From the cell containing the given text, extract its center point as [x, y] coordinate. 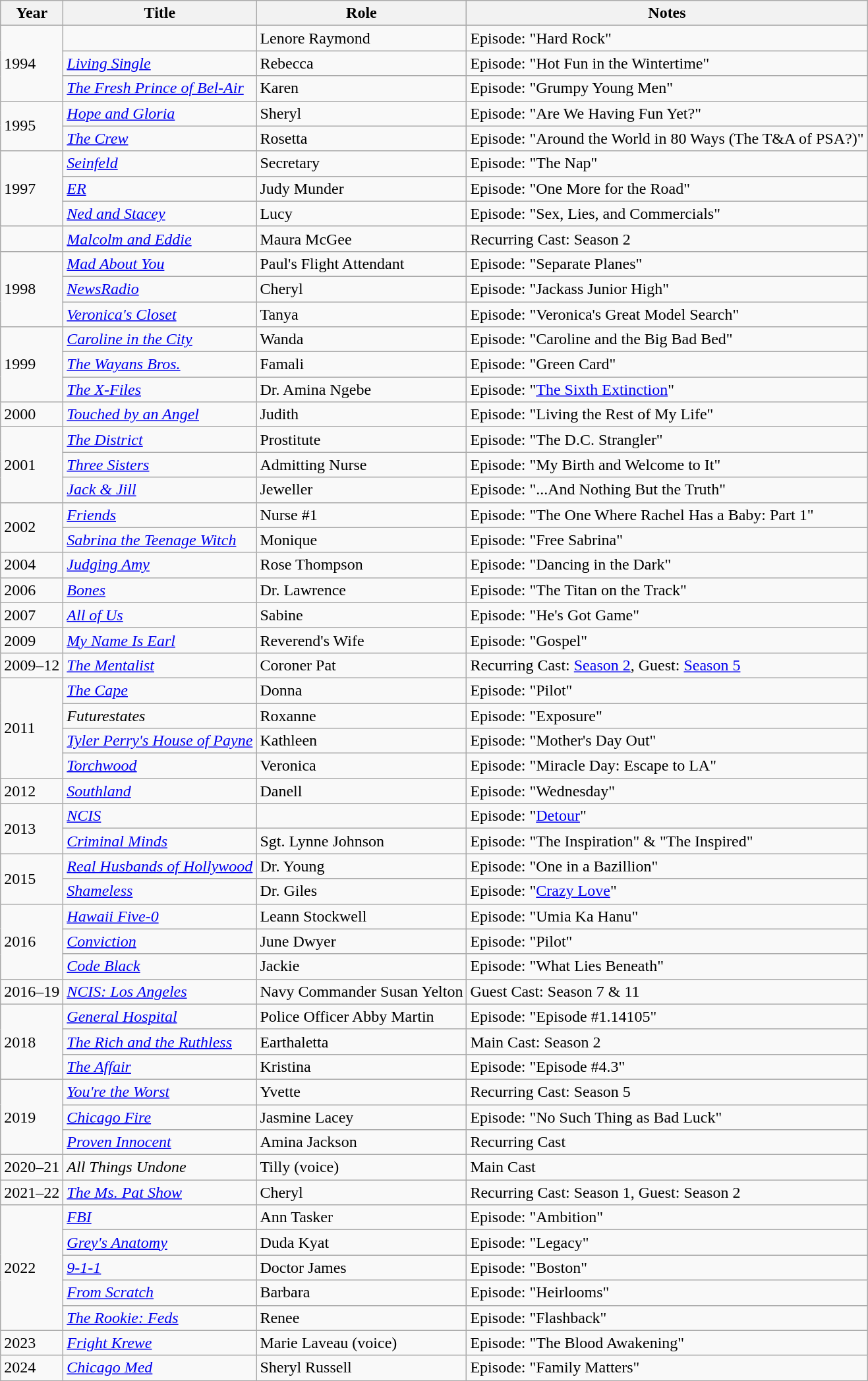
Notes [667, 13]
Sgt. Lynne Johnson [361, 841]
Admitting Nurse [361, 465]
Seinfeld [159, 163]
Episode: "My Birth and Welcome to It" [667, 465]
Marie Laveau (voice) [361, 1343]
Episode: "Miracle Day: Escape to LA" [667, 766]
Danell [361, 791]
Episode: "Umia Ka Hanu" [667, 916]
NCIS [159, 816]
Grey's Anatomy [159, 1243]
Friends [159, 515]
Judy Munder [361, 189]
Episode: "The Inspiration" & "The Inspired" [667, 841]
Episode: "Veronica's Great Model Search" [667, 314]
Sabine [361, 615]
NCIS: Los Angeles [159, 991]
Rebecca [361, 63]
June Dwyer [361, 941]
Paul's Flight Attendant [361, 264]
Episode: "Free Sabrina" [667, 540]
Nurse #1 [361, 515]
Futurestates [159, 715]
Role [361, 13]
Secretary [361, 163]
1994 [32, 63]
Jack & Jill [159, 490]
Rose Thompson [361, 565]
1999 [32, 365]
Sheryl [361, 113]
Karen [361, 88]
Sheryl Russell [361, 1368]
Episode: "Jackass Junior High" [667, 289]
2006 [32, 590]
The Crew [159, 138]
Roxanne [361, 715]
Guest Cast: Season 7 & 11 [667, 991]
2020–21 [32, 1167]
Episode: "Separate Planes" [667, 264]
Recurring Cast [667, 1142]
Episode: "Heirlooms" [667, 1293]
Coroner Pat [361, 665]
Episode: "Crazy Love" [667, 891]
The Ms. Pat Show [159, 1192]
Donna [361, 690]
2007 [32, 615]
Recurring Cast: Season 1, Guest: Season 2 [667, 1192]
Barbara [361, 1293]
Recurring Cast: Season 5 [667, 1092]
Episode: "Gospel" [667, 640]
Lucy [361, 214]
Episode: "Around the World in 80 Ways (The T&A of PSA?)" [667, 138]
Recurring Cast: Season 2 [667, 239]
Episode: "The Nap" [667, 163]
Kristina [361, 1067]
Southland [159, 791]
Episode: "Episode #1.14105" [667, 1016]
Monique [361, 540]
Episode: "Mother's Day Out" [667, 741]
Fright Krewe [159, 1343]
Police Officer Abby Martin [361, 1016]
2012 [32, 791]
Episode: "Living the Rest of My Life" [667, 415]
Rosetta [361, 138]
Episode: "The Blood Awakening" [667, 1343]
Caroline in the City [159, 339]
Episode: "The D.C. Strangler" [667, 440]
The District [159, 440]
My Name Is Earl [159, 640]
Judging Amy [159, 565]
Title [159, 13]
2022 [32, 1268]
2009 [32, 640]
Episode: "Sex, Lies, and Commercials" [667, 214]
The Rookie: Feds [159, 1318]
All of Us [159, 615]
Yvette [361, 1092]
Judith [361, 415]
Episode: "Exposure" [667, 715]
Navy Commander Susan Yelton [361, 991]
Three Sisters [159, 465]
Conviction [159, 941]
2001 [32, 465]
The Fresh Prince of Bel-Air [159, 88]
Episode: "He's Got Game" [667, 615]
Episode: "...And Nothing But the Truth" [667, 490]
Episode: "One in a Bazillion" [667, 866]
Hawaii Five-0 [159, 916]
Chicago Med [159, 1368]
From Scratch [159, 1293]
Jeweller [361, 490]
Torchwood [159, 766]
Episode: "Legacy" [667, 1243]
Episode: "What Lies Beneath" [667, 966]
The Mentalist [159, 665]
Real Husbands of Hollywood [159, 866]
2023 [32, 1343]
Lenore Raymond [361, 38]
Ann Tasker [361, 1218]
Episode: "Boston" [667, 1268]
Main Cast [667, 1167]
Touched by an Angel [159, 415]
The Cape [159, 690]
Veronica [361, 766]
Hope and Gloria [159, 113]
Episode: "Detour" [667, 816]
Duda Kyat [361, 1243]
Tilly (voice) [361, 1167]
Episode: "Green Card" [667, 365]
Episode: "Episode #4.3" [667, 1067]
Episode: "Hard Rock" [667, 38]
Amina Jackson [361, 1142]
Episode: "Family Matters" [667, 1368]
Living Single [159, 63]
Earthaletta [361, 1042]
Chicago Fire [159, 1117]
Year [32, 13]
1995 [32, 126]
Bones [159, 590]
2019 [32, 1117]
Tyler Perry's House of Payne [159, 741]
Episode: "Flashback" [667, 1318]
The X-Files [159, 390]
Renee [361, 1318]
Episode: "The Sixth Extinction" [667, 390]
Main Cast: Season 2 [667, 1042]
Episode: "Ambition" [667, 1218]
Kathleen [361, 741]
Episode: "Dancing in the Dark" [667, 565]
Mad About You [159, 264]
Episode: "No Such Thing as Bad Luck" [667, 1117]
Episode: "The One Where Rachel Has a Baby: Part 1" [667, 515]
2013 [32, 829]
2000 [32, 415]
Famali [361, 365]
2004 [32, 565]
2016–19 [32, 991]
Episode: "Hot Fun in the Wintertime" [667, 63]
Doctor James [361, 1268]
General Hospital [159, 1016]
Dr. Young [361, 866]
1998 [32, 289]
FBI [159, 1218]
2011 [32, 728]
Episode: "One More for the Road" [667, 189]
Criminal Minds [159, 841]
Reverend's Wife [361, 640]
NewsRadio [159, 289]
The Affair [159, 1067]
2024 [32, 1368]
Episode: "Caroline and the Big Bad Bed" [667, 339]
Episode: "Wednesday" [667, 791]
Episode: "The Titan on the Track" [667, 590]
2015 [32, 879]
Recurring Cast: Season 2, Guest: Season 5 [667, 665]
Tanya [361, 314]
Veronica's Closet [159, 314]
2021–22 [32, 1192]
All Things Undone [159, 1167]
Dr. Giles [361, 891]
Jasmine Lacey [361, 1117]
Episode: "Grumpy Young Men" [667, 88]
Leann Stockwell [361, 916]
The Rich and the Ruthless [159, 1042]
Malcolm and Eddie [159, 239]
Episode: "Are We Having Fun Yet?" [667, 113]
Code Black [159, 966]
The Wayans Bros. [159, 365]
2009–12 [32, 665]
2016 [32, 941]
Dr. Lawrence [361, 590]
Proven Innocent [159, 1142]
Maura McGee [361, 239]
Wanda [361, 339]
ER [159, 189]
1997 [32, 189]
Shameless [159, 891]
Sabrina the Teenage Witch [159, 540]
Dr. Amina Ngebe [361, 390]
Ned and Stacey [159, 214]
2018 [32, 1042]
You're the Worst [159, 1092]
Prostitute [361, 440]
Jackie [361, 966]
2002 [32, 527]
9-1-1 [159, 1268]
